For the text-containing cell, return its midpoint in [x, y] coordinate format. 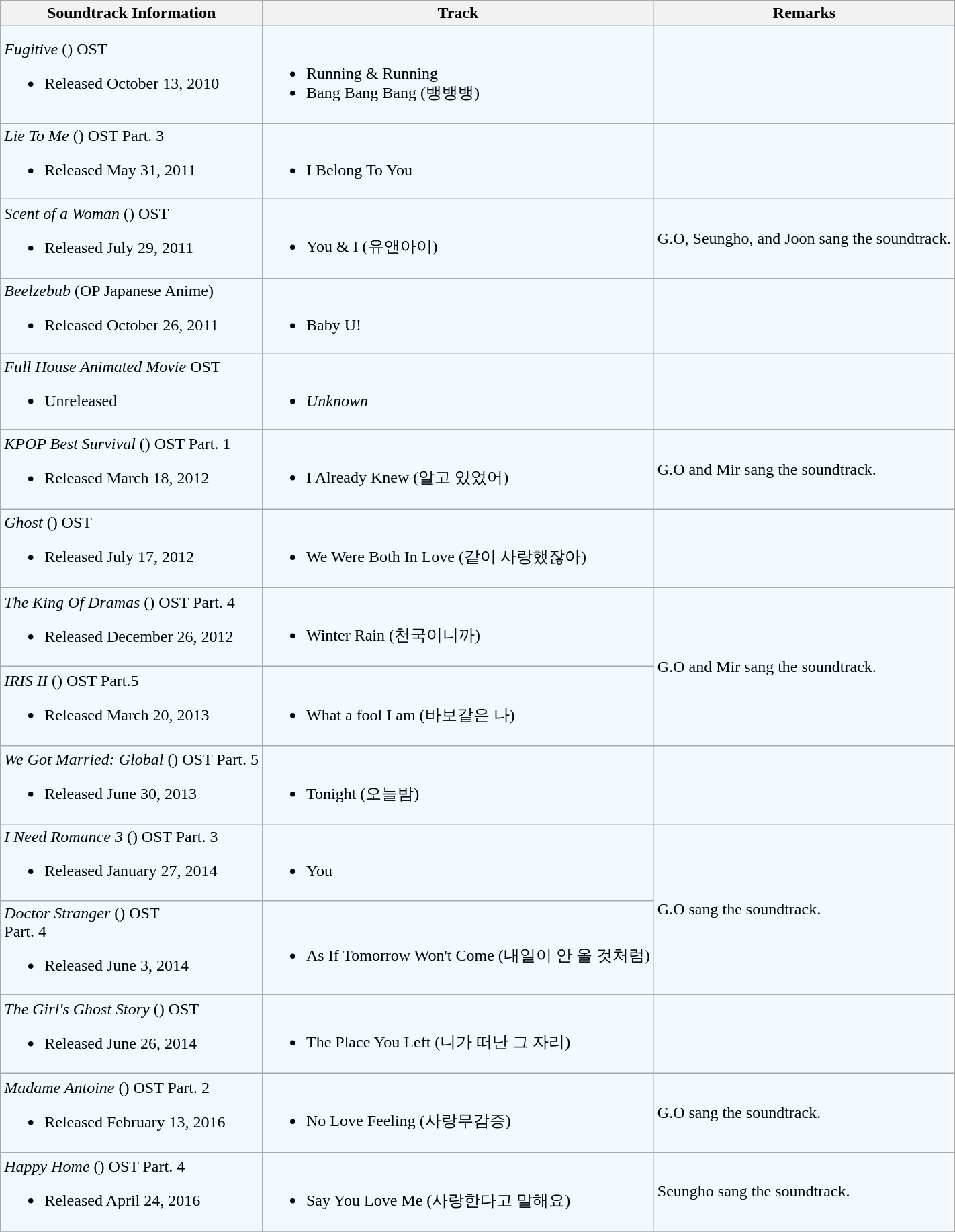
I Already Knew (알고 있었어) [458, 469]
No Love Feeling (사랑무감증) [458, 1113]
The Girl's Ghost Story () OSTReleased June 26, 2014 [132, 1034]
Say You Love Me (사랑한다고 말해요) [458, 1192]
Happy Home () OST Part. 4Released April 24, 2016 [132, 1192]
Fugitive () OSTReleased October 13, 2010 [132, 75]
We Were Both In Love (같이 사랑했잖아) [458, 549]
The Place You Left (니가 떠난 그 자리) [458, 1034]
Winter Rain (천국이니까) [458, 627]
We Got Married: Global () OST Part. 5Released June 30, 2013 [132, 785]
IRIS II () OST Part.5Released March 20, 2013 [132, 706]
I Need Romance 3 () OST Part. 3Released January 27, 2014 [132, 862]
Ghost () OSTReleased July 17, 2012 [132, 549]
The King Of Dramas () OST Part. 4Released December 26, 2012 [132, 627]
Soundtrack Information [132, 13]
Lie To Me () OST Part. 3Released May 31, 2011 [132, 161]
Beelzebub (OP Japanese Anime)Released October 26, 2011 [132, 316]
Track [458, 13]
I Belong To You [458, 161]
You [458, 862]
Full House Animated Movie OSTUnreleased [132, 392]
As If Tomorrow Won't Come (내일이 안 올 것처럼) [458, 947]
Baby U! [458, 316]
Seungho sang the soundtrack. [804, 1192]
KPOP Best Survival () OST Part. 1Released March 18, 2012 [132, 469]
Unknown [458, 392]
Madame Antoine () OST Part. 2Released February 13, 2016 [132, 1113]
Tonight (오늘밤) [458, 785]
Doctor Stranger () OST Part. 4Released June 3, 2014 [132, 947]
Running & RunningBang Bang Bang (뱅뱅뱅) [458, 75]
Remarks [804, 13]
G.O, Seungho, and Joon sang the soundtrack. [804, 238]
What a fool I am (바보같은 나) [458, 706]
Scent of a Woman () OSTReleased July 29, 2011 [132, 238]
You & I (유앤아이) [458, 238]
